Output the [X, Y] coordinate of the center of the cell containing the given text.  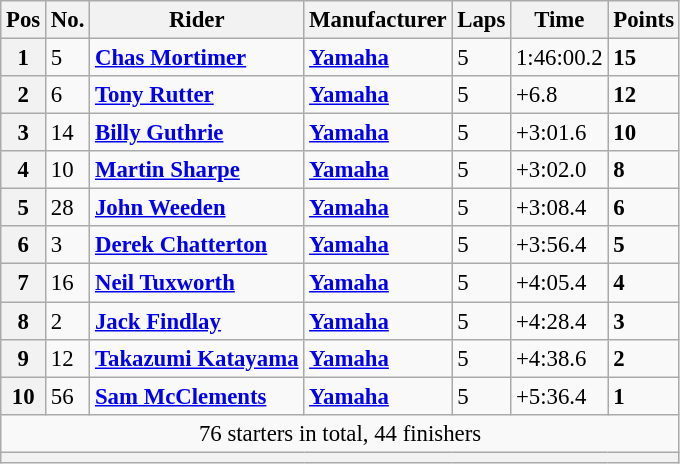
+4:38.6 [560, 358]
1:46:00.2 [560, 58]
+4:28.4 [560, 321]
+3:02.0 [560, 170]
9 [24, 358]
7 [24, 283]
Takazumi Katayama [197, 358]
John Weeden [197, 208]
Tony Rutter [197, 95]
No. [68, 20]
+6.8 [560, 95]
28 [68, 208]
+3:56.4 [560, 245]
Martin Sharpe [197, 170]
16 [68, 283]
76 starters in total, 44 finishers [340, 433]
Neil Tuxworth [197, 283]
Time [560, 20]
+4:05.4 [560, 283]
+3:08.4 [560, 208]
Rider [197, 20]
+3:01.6 [560, 133]
Points [644, 20]
Billy Guthrie [197, 133]
15 [644, 58]
+5:36.4 [560, 396]
56 [68, 396]
Derek Chatterton [197, 245]
Chas Mortimer [197, 58]
Sam McClements [197, 396]
Jack Findlay [197, 321]
Pos [24, 20]
Laps [482, 20]
14 [68, 133]
Manufacturer [378, 20]
